Find where the given text appears and provide that cell's center as [X, Y] coordinate. 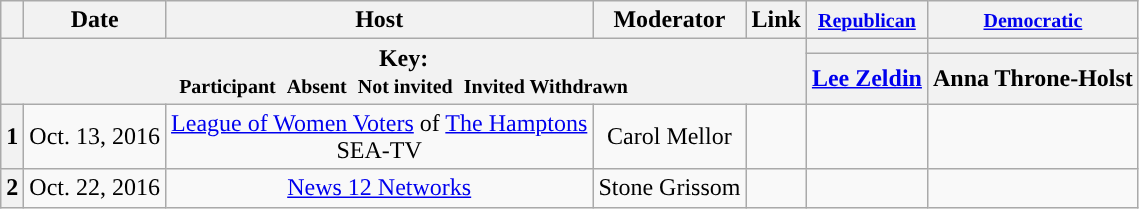
Stone Grissom [670, 188]
Date [95, 20]
Carol Mellor [670, 136]
Republican [866, 20]
Lee Zeldin [866, 78]
Anna Throne-Holst [1032, 78]
League of Women Voters of The HamptonsSEA-TV [380, 136]
News 12 Networks [380, 188]
Host [380, 20]
1 [12, 136]
Moderator [670, 20]
2 [12, 188]
Key: Participant Absent Not invited Invited Withdrawn [404, 72]
Oct. 13, 2016 [95, 136]
Oct. 22, 2016 [95, 188]
Democratic [1032, 20]
Link [776, 20]
